Scan for the cell matching the given text and deliver its (x, y) coordinate at center. 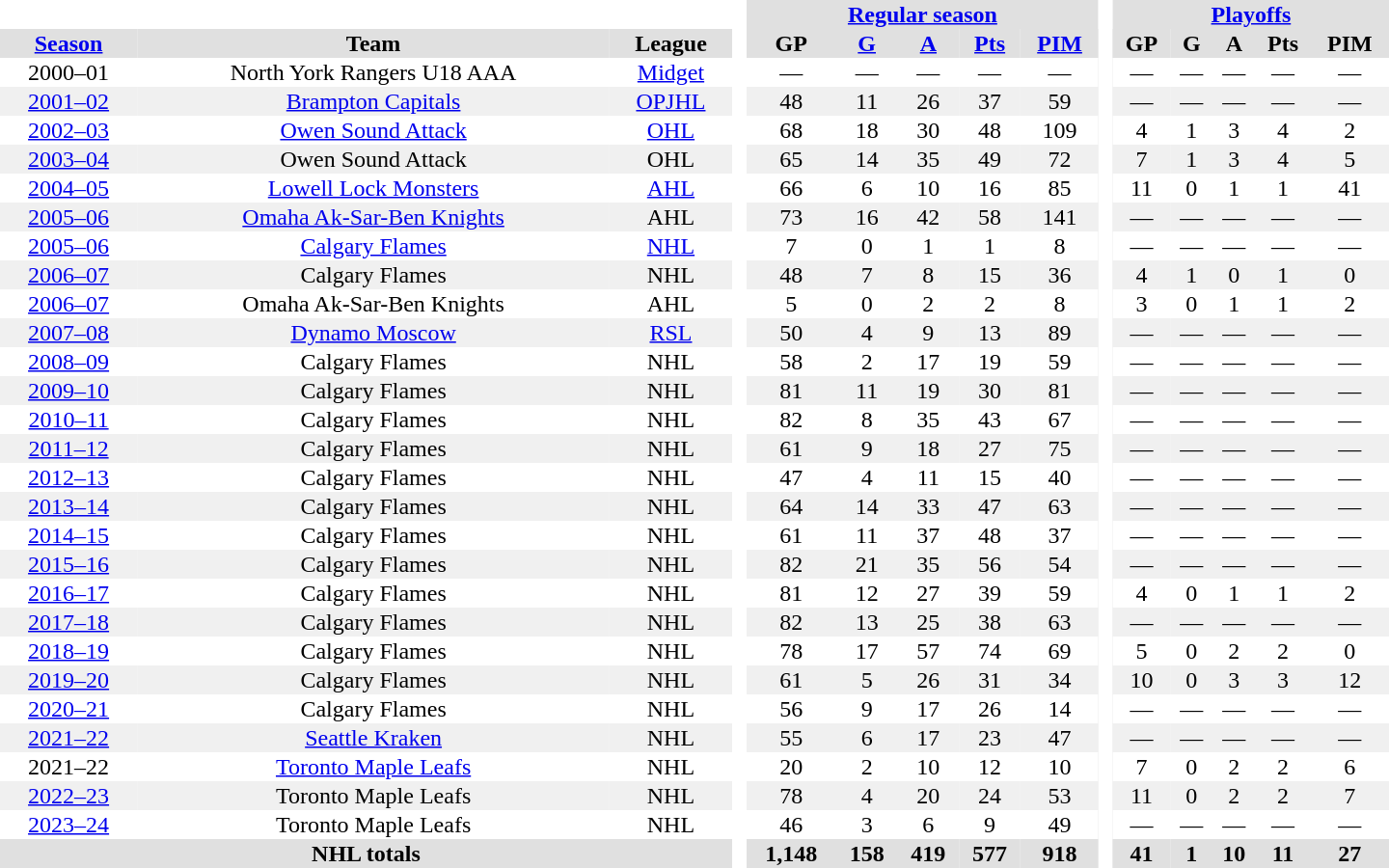
2009–10 (68, 391)
Brampton Capitals (373, 101)
2023–24 (68, 825)
75 (1059, 448)
2010–11 (68, 420)
53 (1059, 796)
38 (990, 622)
2001–02 (68, 101)
2003–04 (68, 159)
109 (1059, 130)
NHL totals (367, 854)
OPJHL (671, 101)
65 (791, 159)
2020–21 (68, 709)
33 (929, 506)
419 (929, 854)
2015–16 (68, 564)
46 (791, 825)
2004–05 (68, 188)
2007–08 (68, 333)
39 (990, 593)
2002–03 (68, 130)
2013–14 (68, 506)
21 (867, 564)
2016–17 (68, 593)
43 (990, 420)
54 (1059, 564)
73 (791, 217)
2000–01 (68, 72)
141 (1059, 217)
55 (791, 738)
34 (1059, 680)
577 (990, 854)
50 (791, 333)
2017–18 (68, 622)
66 (791, 188)
85 (1059, 188)
69 (1059, 651)
25 (929, 622)
Regular season (923, 14)
158 (867, 854)
72 (1059, 159)
2008–09 (68, 362)
42 (929, 217)
40 (1059, 477)
2014–15 (68, 535)
31 (990, 680)
36 (1059, 275)
2011–12 (68, 448)
64 (791, 506)
89 (1059, 333)
74 (990, 651)
Playoffs (1251, 14)
2012–13 (68, 477)
Lowell Lock Monsters (373, 188)
24 (990, 796)
Season (68, 43)
Midget (671, 72)
Seattle Kraken (373, 738)
2019–20 (68, 680)
23 (990, 738)
2018–19 (68, 651)
RSL (671, 333)
2022–23 (68, 796)
918 (1059, 854)
Team (373, 43)
League (671, 43)
67 (1059, 420)
Dynamo Moscow (373, 333)
North York Rangers U18 AAA (373, 72)
1,148 (791, 854)
68 (791, 130)
57 (929, 651)
